Detect which cell encompasses the target text, then output its (x, y) center coordinate. 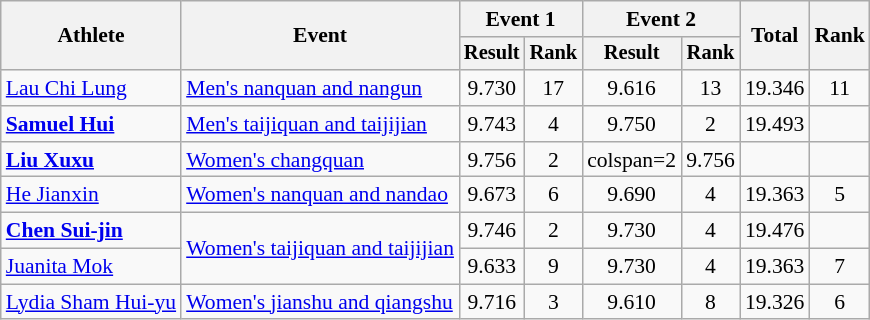
Lau Chi Lung (91, 88)
11 (840, 88)
3 (554, 302)
Juanita Mok (91, 267)
9 (554, 267)
Event 2 (661, 19)
19.476 (774, 231)
Women's taijiquan and taijijian (320, 248)
9.690 (632, 195)
9.616 (632, 88)
Men's nanquan and nangun (320, 88)
17 (554, 88)
9.610 (632, 302)
Women's jianshu and qiangshu (320, 302)
9.633 (492, 267)
5 (840, 195)
Men's taijiquan and taijijian (320, 124)
19.326 (774, 302)
Samuel Hui (91, 124)
7 (840, 267)
Total (774, 36)
19.346 (774, 88)
Event (320, 36)
9.750 (632, 124)
19.493 (774, 124)
Women's changquan (320, 160)
9.746 (492, 231)
Event 1 (520, 19)
colspan=2 (632, 160)
Athlete (91, 36)
Liu Xuxu (91, 160)
9.743 (492, 124)
8 (710, 302)
9.716 (492, 302)
13 (710, 88)
Chen Sui-jin (91, 231)
9.673 (492, 195)
Lydia Sham Hui-yu (91, 302)
He Jianxin (91, 195)
Women's nanquan and nandao (320, 195)
